Search for the cell housing the specified text and yield its (x, y) center coordinate. 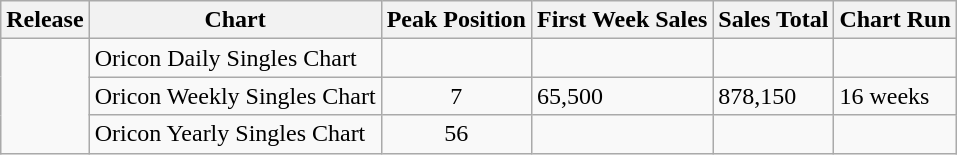
First Week Sales (622, 20)
Release (45, 20)
65,500 (622, 96)
878,150 (774, 96)
Oricon Weekly Singles Chart (235, 96)
Chart (235, 20)
16 weeks (895, 96)
Sales Total (774, 20)
Oricon Daily Singles Chart (235, 58)
Chart Run (895, 20)
Peak Position (456, 20)
56 (456, 134)
Oricon Yearly Singles Chart (235, 134)
7 (456, 96)
